Provide the [x, y] coordinate of the cell's center where the given text is located.  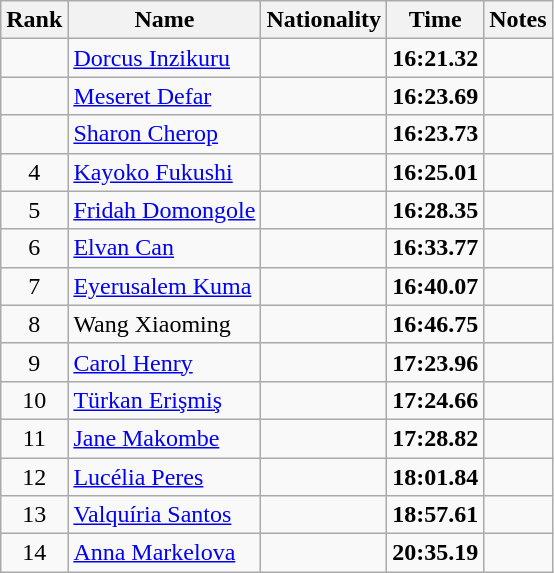
7 [34, 286]
4 [34, 172]
16:40.07 [436, 286]
6 [34, 248]
Sharon Cherop [164, 134]
16:46.75 [436, 324]
Kayoko Fukushi [164, 172]
Notes [518, 20]
16:23.73 [436, 134]
18:57.61 [436, 515]
10 [34, 400]
Meseret Defar [164, 96]
8 [34, 324]
13 [34, 515]
16:21.32 [436, 58]
16:23.69 [436, 96]
16:33.77 [436, 248]
Fridah Domongole [164, 210]
Wang Xiaoming [164, 324]
Rank [34, 20]
11 [34, 438]
17:24.66 [436, 400]
17:23.96 [436, 362]
Jane Makombe [164, 438]
Dorcus Inzikuru [164, 58]
16:28.35 [436, 210]
Name [164, 20]
17:28.82 [436, 438]
Time [436, 20]
Valquíria Santos [164, 515]
Carol Henry [164, 362]
5 [34, 210]
9 [34, 362]
Elvan Can [164, 248]
12 [34, 477]
Nationality [324, 20]
20:35.19 [436, 553]
Lucélia Peres [164, 477]
Türkan Erişmiş [164, 400]
Eyerusalem Kuma [164, 286]
18:01.84 [436, 477]
Anna Markelova [164, 553]
16:25.01 [436, 172]
14 [34, 553]
